Determine the [x, y] coordinate at the center of the cell enclosing the given text.  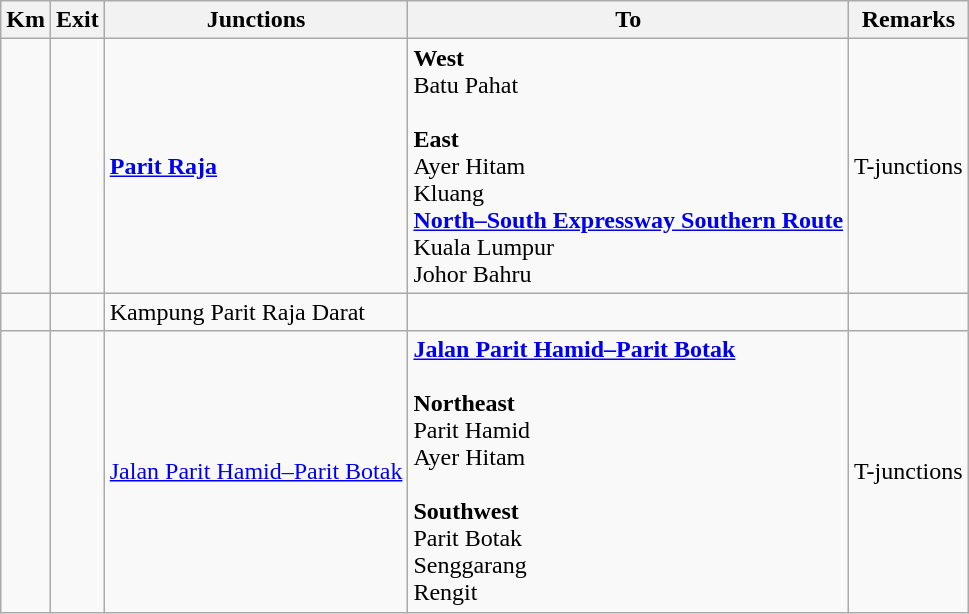
Kampung Parit Raja Darat [256, 312]
Junctions [256, 20]
To [628, 20]
Remarks [909, 20]
Parit Raja [256, 166]
West Batu PahatEast Ayer Hitam Kluang North–South Expressway Southern RouteKuala LumpurJohor Bahru [628, 166]
Jalan Parit Hamid–Parit BotakNortheast Parit Hamid Ayer HitamSouthwest Parit Botak Senggarang Rengit [628, 472]
Jalan Parit Hamid–Parit Botak [256, 472]
Exit [77, 20]
Km [26, 20]
